From the cell containing the given text, extract its center point as [X, Y] coordinate. 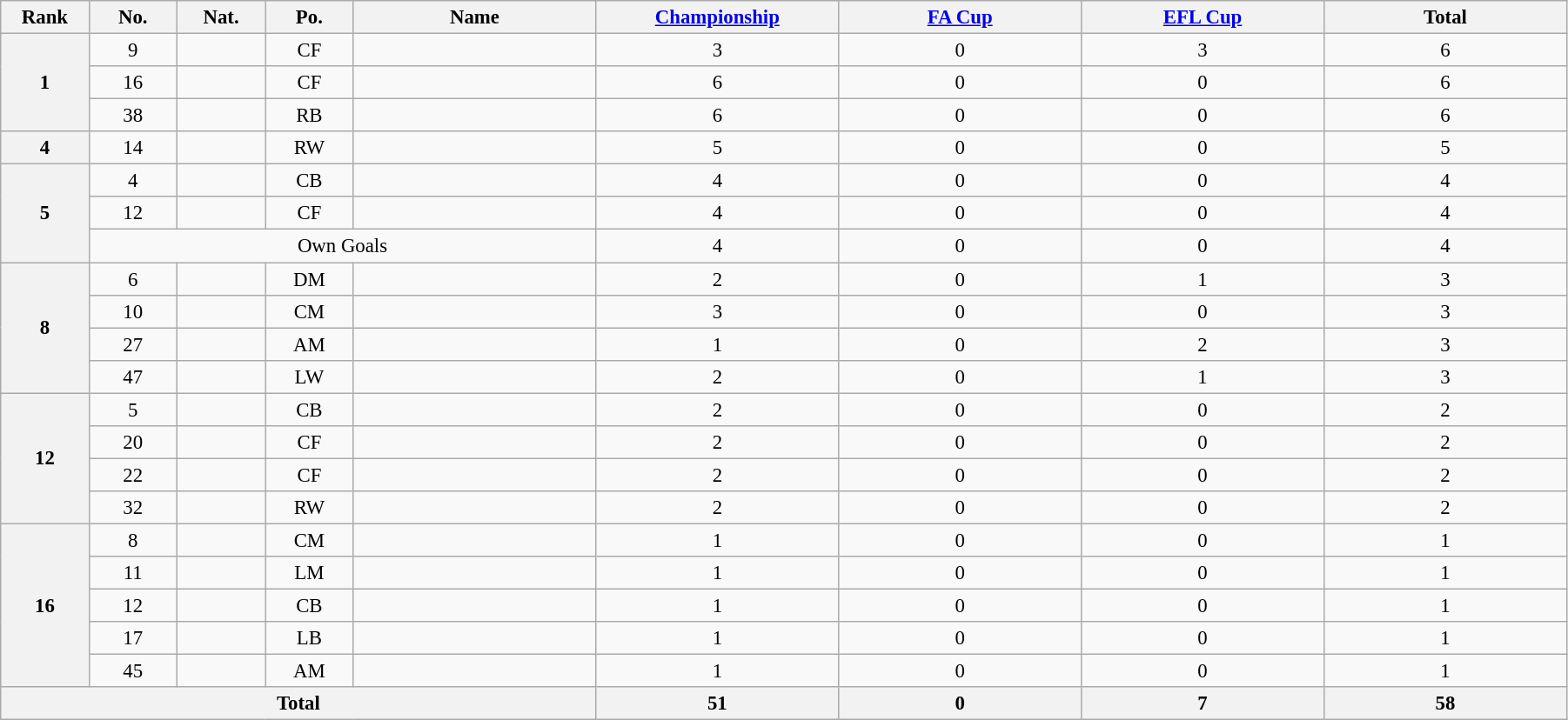
22 [132, 475]
No. [132, 17]
7 [1203, 703]
Championship [717, 17]
27 [132, 344]
10 [132, 311]
17 [132, 638]
9 [132, 50]
Po. [310, 17]
51 [717, 703]
LB [310, 638]
FA Cup [961, 17]
32 [132, 508]
11 [132, 573]
LW [310, 377]
58 [1444, 703]
DM [310, 279]
Own Goals [343, 246]
Name [475, 17]
45 [132, 671]
38 [132, 116]
47 [132, 377]
RB [310, 116]
14 [132, 148]
Nat. [221, 17]
LM [310, 573]
Rank [45, 17]
EFL Cup [1203, 17]
20 [132, 443]
